Detect which cell encompasses the target text, then output its (x, y) center coordinate. 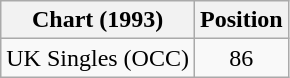
86 (241, 58)
UK Singles (OCC) (98, 58)
Position (241, 20)
Chart (1993) (98, 20)
